Output the [x, y] coordinate of the center of the cell containing the given text.  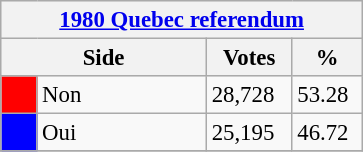
Oui [122, 133]
% [328, 58]
25,195 [249, 133]
1980 Quebec referendum [182, 20]
Side [104, 58]
53.28 [328, 95]
28,728 [249, 95]
Non [122, 95]
46.72 [328, 133]
Votes [249, 58]
